Determine the [x, y] coordinate at the center of the cell enclosing the given text.  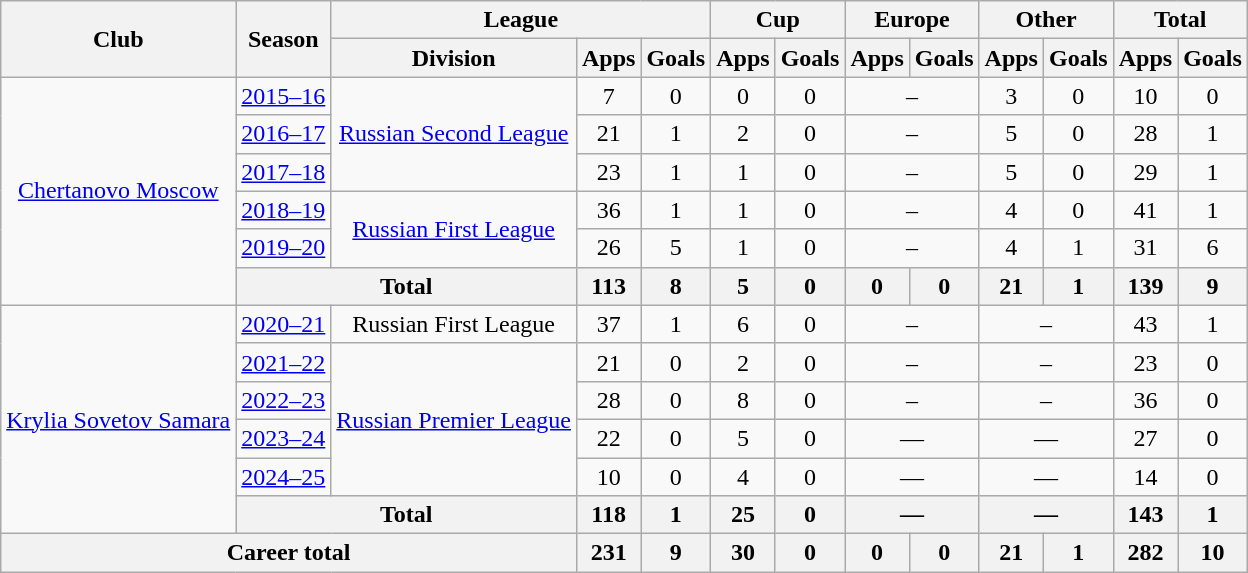
7 [608, 96]
143 [1145, 515]
2016–17 [284, 134]
31 [1145, 248]
Career total [289, 553]
118 [608, 515]
26 [608, 248]
2024–25 [284, 477]
3 [1011, 96]
113 [608, 286]
22 [608, 438]
2015–16 [284, 96]
2022–23 [284, 400]
Club [118, 39]
Russian Second League [454, 134]
282 [1145, 553]
2023–24 [284, 438]
Europe [912, 20]
37 [608, 324]
Season [284, 39]
139 [1145, 286]
25 [743, 515]
30 [743, 553]
14 [1145, 477]
2018–19 [284, 210]
Russian Premier League [454, 419]
2020–21 [284, 324]
Cup [778, 20]
League [521, 20]
Krylia Sovetov Samara [118, 419]
41 [1145, 210]
2019–20 [284, 248]
2021–22 [284, 362]
29 [1145, 172]
2017–18 [284, 172]
43 [1145, 324]
Division [454, 58]
Other [1046, 20]
Chertanovo Moscow [118, 191]
27 [1145, 438]
231 [608, 553]
